From the cell containing the given text, extract its center point as [X, Y] coordinate. 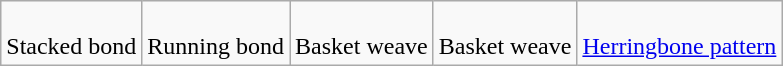
Stacked bond [72, 34]
Herringbone pattern [680, 34]
Running bond [216, 34]
